Detect which cell encompasses the target text, then output its (x, y) center coordinate. 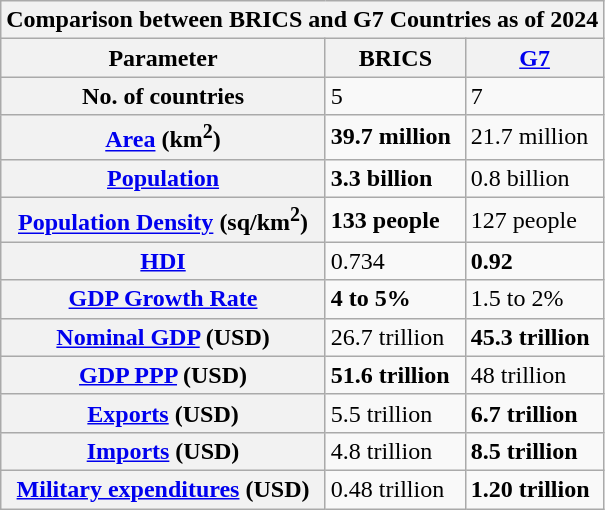
5 (395, 96)
51.6 trillion (395, 375)
Population (164, 178)
4 to 5% (395, 299)
Parameter (164, 58)
Military expenditures (USD) (164, 489)
133 people (395, 220)
Area (km2) (164, 138)
Population Density (sq/km2) (164, 220)
48 trillion (534, 375)
0.734 (395, 261)
No. of countries (164, 96)
0.48 trillion (395, 489)
Comparison between BRICS and G7 Countries as of 2024 (302, 20)
5.5 trillion (395, 413)
0.92 (534, 261)
1.20 trillion (534, 489)
45.3 trillion (534, 337)
GDP Growth Rate (164, 299)
Exports (USD) (164, 413)
3.3 billion (395, 178)
6.7 trillion (534, 413)
G7 (534, 58)
39.7 million (395, 138)
0.8 billion (534, 178)
HDI (164, 261)
1.5 to 2% (534, 299)
127 people (534, 220)
BRICS (395, 58)
7 (534, 96)
21.7 million (534, 138)
4.8 trillion (395, 451)
8.5 trillion (534, 451)
26.7 trillion (395, 337)
GDP PPP (USD) (164, 375)
Nominal GDP (USD) (164, 337)
Imports (USD) (164, 451)
